For the text-containing cell, return its midpoint in (X, Y) coordinate format. 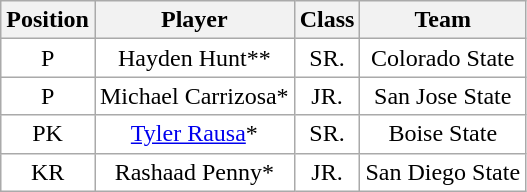
KR (48, 172)
Team (443, 20)
Hayden Hunt** (194, 58)
PK (48, 134)
Class (327, 20)
Player (194, 20)
Michael Carrizosa* (194, 96)
Position (48, 20)
Rashaad Penny* (194, 172)
Colorado State (443, 58)
San Diego State (443, 172)
Tyler Rausa* (194, 134)
San Jose State (443, 96)
Boise State (443, 134)
